Determine the [X, Y] coordinate at the center of the cell enclosing the given text.  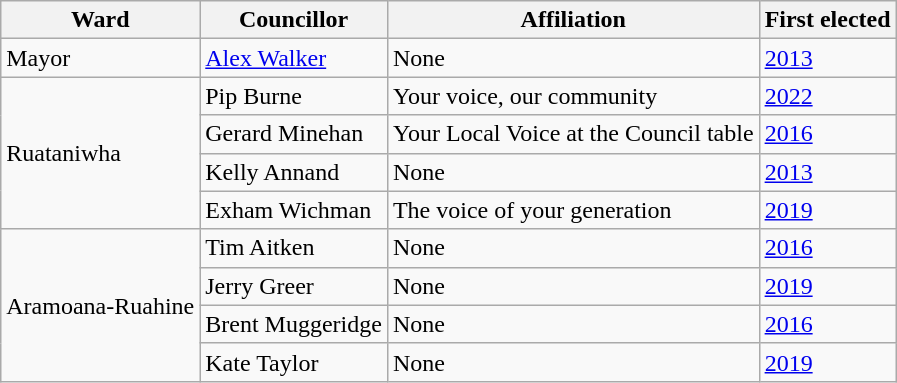
Pip Burne [294, 96]
Brent Muggeridge [294, 324]
Ward [100, 20]
Jerry Greer [294, 286]
Gerard Minehan [294, 134]
Exham Wichman [294, 210]
Affiliation [573, 20]
Aramoana-Ruahine [100, 305]
Kate Taylor [294, 362]
First elected [828, 20]
The voice of your generation [573, 210]
Mayor [100, 58]
Kelly Annand [294, 172]
Councillor [294, 20]
2022 [828, 96]
Your voice, our community [573, 96]
Alex Walker [294, 58]
Your Local Voice at the Council table [573, 134]
Tim Aitken [294, 248]
Ruataniwha [100, 153]
